Extract the (X, Y) coordinate from the center of the cell holding the provided text.  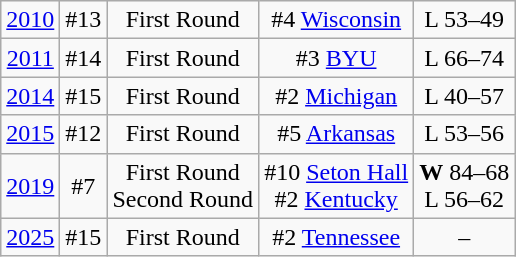
#14 (84, 58)
W 84–68L 56–62 (464, 186)
L 66–74 (464, 58)
2011 (30, 58)
2019 (30, 186)
#2 Tennessee (336, 237)
#3 BYU (336, 58)
#7 (84, 186)
#10 Seton Hall#2 Kentucky (336, 186)
#12 (84, 134)
L 53–56 (464, 134)
L 40–57 (464, 96)
2025 (30, 237)
2014 (30, 96)
2015 (30, 134)
#5 Arkansas (336, 134)
L 53–49 (464, 20)
#4 Wisconsin (336, 20)
– (464, 237)
#2 Michigan (336, 96)
2010 (30, 20)
#13 (84, 20)
First RoundSecond Round (183, 186)
